Provide the [x, y] coordinate of the cell's center where the given text is located.  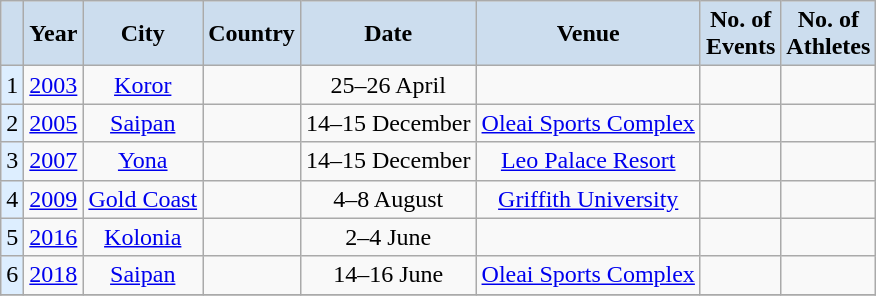
Yona [143, 161]
2–4 June [388, 237]
2003 [54, 85]
6 [12, 275]
2 [12, 123]
Gold Coast [143, 199]
2005 [54, 123]
25–26 April [388, 85]
2007 [54, 161]
2016 [54, 237]
2018 [54, 275]
Kolonia [143, 237]
3 [12, 161]
Date [388, 34]
4–8 August [388, 199]
No. ofAthletes [828, 34]
No. of Events [740, 34]
Griffith University [588, 199]
Koror [143, 85]
Leo Palace Resort [588, 161]
5 [12, 237]
Venue [588, 34]
Year [54, 34]
4 [12, 199]
14–16 June [388, 275]
Country [252, 34]
City [143, 34]
2009 [54, 199]
1 [12, 85]
